Determine the (X, Y) coordinate at the center of the cell enclosing the given text.  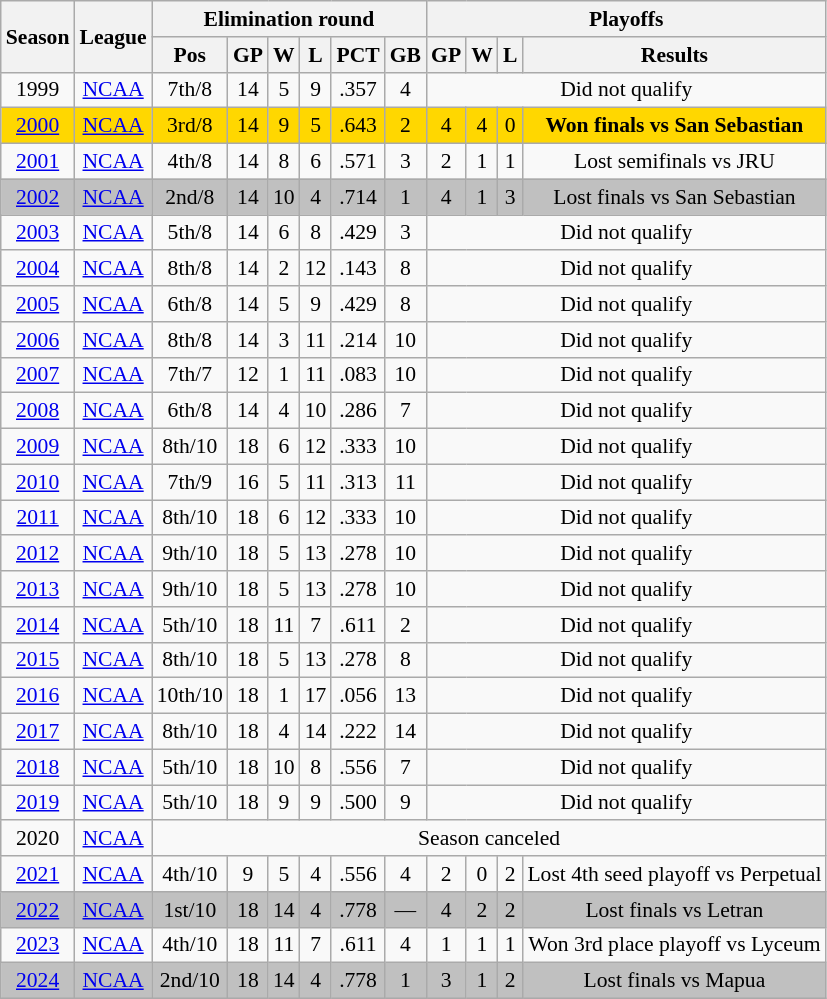
2020 (38, 839)
.313 (358, 482)
2012 (38, 554)
Pos (190, 55)
7th/8 (190, 90)
7th/9 (190, 482)
1st/10 (190, 910)
.500 (358, 803)
.714 (358, 197)
— (406, 910)
2023 (38, 945)
2017 (38, 732)
2013 (38, 589)
.214 (358, 340)
2nd/8 (190, 197)
Lost finals vs Mapua (674, 981)
2003 (38, 233)
Lost finals vs Letran (674, 910)
2011 (38, 518)
Won finals vs San Sebastian (674, 126)
2nd/10 (190, 981)
2008 (38, 411)
2002 (38, 197)
Won 3rd place playoff vs Lyceum (674, 945)
2021 (38, 874)
.222 (358, 732)
.083 (358, 375)
Results (674, 55)
16 (248, 482)
2016 (38, 696)
1999 (38, 90)
2015 (38, 660)
Elimination round (289, 19)
Season (38, 36)
7th/7 (190, 375)
2024 (38, 981)
17 (316, 696)
.571 (358, 162)
Playoffs (626, 19)
2007 (38, 375)
2022 (38, 910)
2005 (38, 304)
PCT (358, 55)
2010 (38, 482)
5th/8 (190, 233)
2000 (38, 126)
2006 (38, 340)
Lost finals vs San Sebastian (674, 197)
4th/8 (190, 162)
2019 (38, 803)
.143 (358, 269)
.286 (358, 411)
.357 (358, 90)
Lost 4th seed playoff vs Perpetual (674, 874)
2001 (38, 162)
2018 (38, 767)
10th/10 (190, 696)
.056 (358, 696)
3rd/8 (190, 126)
Lost semifinals vs JRU (674, 162)
2004 (38, 269)
2014 (38, 625)
League (112, 36)
.643 (358, 126)
GB (406, 55)
2009 (38, 447)
Season canceled (490, 839)
